Identify which cell holds the provided text, then report its [X, Y] central coordinate. 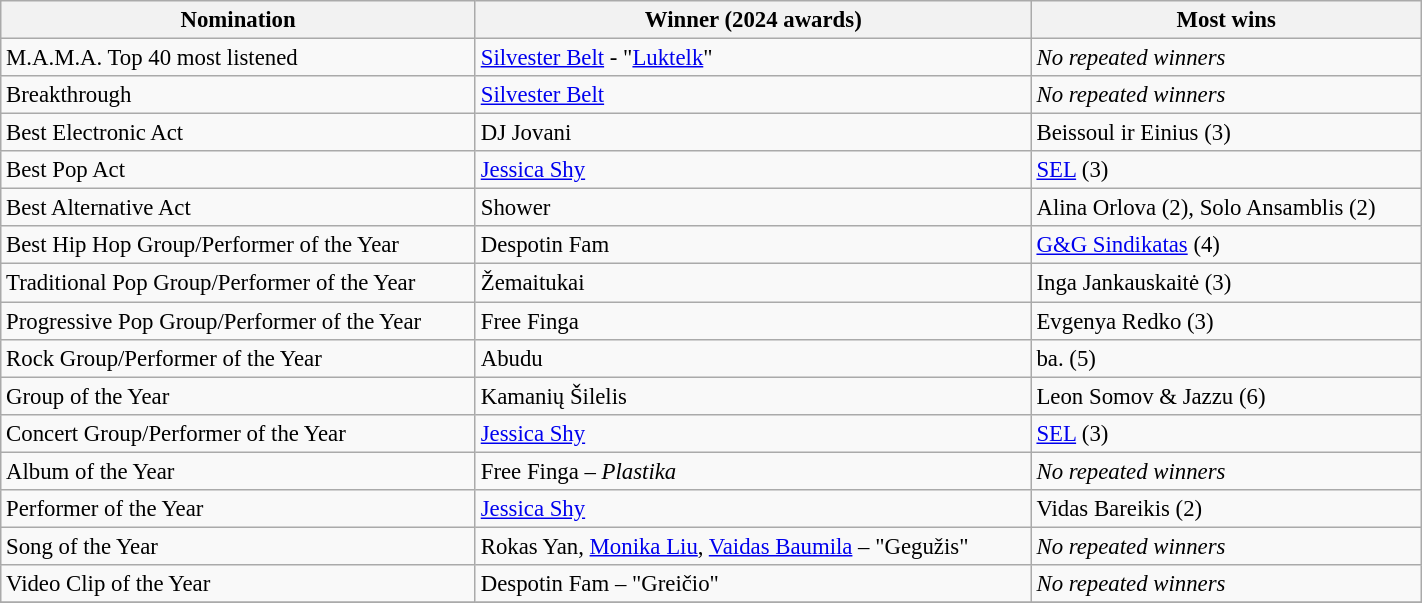
Best Electronic Act [238, 133]
Kamanių Šilelis [753, 396]
Rock Group/Performer of the Year [238, 358]
Free Finga [753, 321]
Performer of the Year [238, 509]
Despotin Fam [753, 245]
Evgenya Redko (3) [1226, 321]
DJ Jovani [753, 133]
Silvester Belt [753, 95]
ba. (5) [1226, 358]
Winner (2024 awards) [753, 20]
Most wins [1226, 20]
Video Clip of the Year [238, 584]
G&G Sindikatas (4) [1226, 245]
M.A.M.A. Top 40 most listened [238, 58]
Best Alternative Act [238, 208]
Best Pop Act [238, 170]
Breakthrough [238, 95]
Best Hip Hop Group/Performer of the Year [238, 245]
Vidas Bareikis (2) [1226, 509]
Concert Group/Performer of the Year [238, 433]
Nomination [238, 20]
Song of the Year [238, 546]
Shower [753, 208]
Free Finga – Plastika [753, 471]
Silvester Belt - "Luktelk" [753, 58]
Rokas Yan, Monika Liu, Vaidas Baumila – "Gegužis" [753, 546]
Album of the Year [238, 471]
Inga Jankauskaitė (3) [1226, 283]
Despotin Fam – "Greičio" [753, 584]
Alina Orlova (2), Solo Ansamblis (2) [1226, 208]
Žemaitukai [753, 283]
Traditional Pop Group/Performer of the Year [238, 283]
Progressive Pop Group/Performer of the Year [238, 321]
Abudu [753, 358]
Leon Somov & Jazzu (6) [1226, 396]
Group of the Year [238, 396]
Beissoul ir Einius (3) [1226, 133]
